For the text-containing cell, return its midpoint in (x, y) coordinate format. 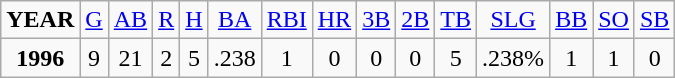
3B (376, 20)
2 (166, 58)
SB (654, 20)
RBI (286, 20)
H (194, 20)
2B (416, 20)
YEAR (40, 20)
.238 (234, 58)
.238% (514, 58)
21 (130, 58)
SO (614, 20)
BB (572, 20)
TB (456, 20)
1996 (40, 58)
BA (234, 20)
SLG (514, 20)
9 (94, 58)
HR (334, 20)
G (94, 20)
AB (130, 20)
R (166, 20)
